Search for the cell housing the specified text and yield its [x, y] center coordinate. 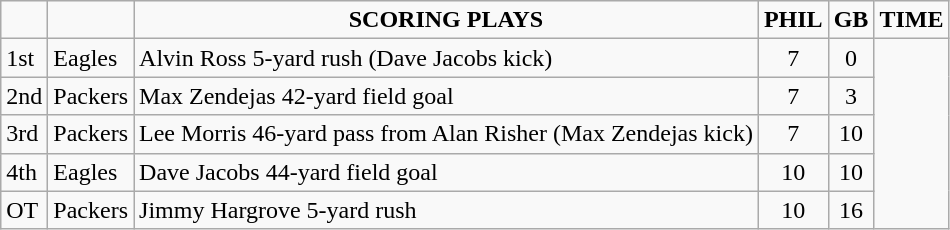
3 [851, 96]
4th [24, 172]
Lee Morris 46-yard pass from Alan Risher (Max Zendejas kick) [446, 134]
1st [24, 58]
0 [851, 58]
16 [851, 210]
Alvin Ross 5-yard rush (Dave Jacobs kick) [446, 58]
Max Zendejas 42-yard field goal [446, 96]
SCORING PLAYS [446, 20]
Dave Jacobs 44-yard field goal [446, 172]
3rd [24, 134]
Jimmy Hargrove 5-yard rush [446, 210]
2nd [24, 96]
OT [24, 210]
GB [851, 20]
PHIL [793, 20]
TIME [912, 20]
